For the text-containing cell, return its midpoint in (x, y) coordinate format. 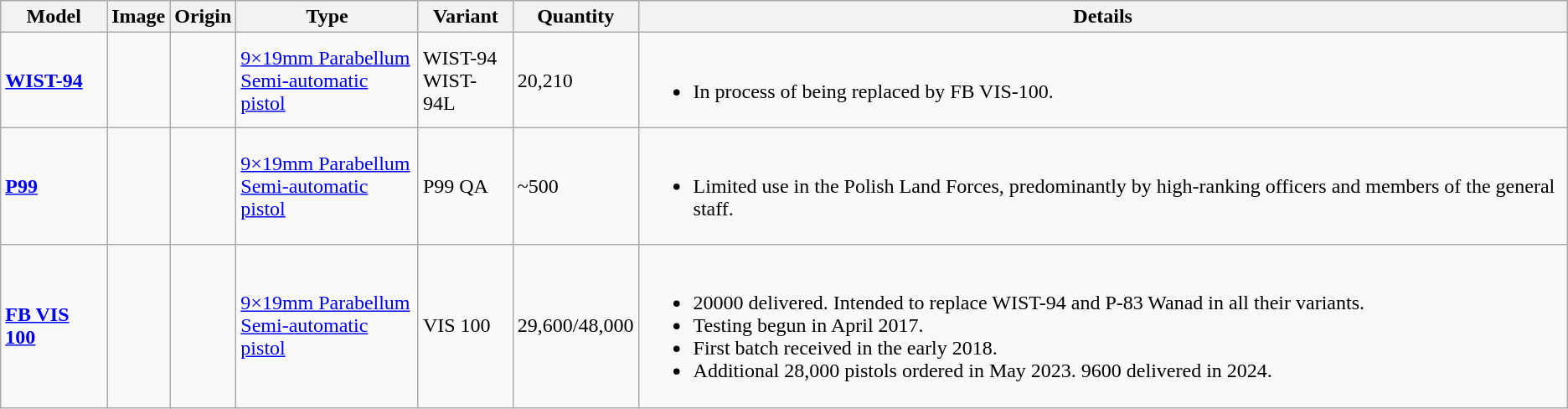
P99 QA (466, 186)
FB VIS 100 (54, 326)
P99 (54, 186)
29,600/48,000 (575, 326)
Model (54, 17)
~500 (575, 186)
20,210 (575, 80)
WIST-94 (54, 80)
Variant (466, 17)
Details (1102, 17)
WIST-94WIST-94L (466, 80)
Origin (203, 17)
Limited use in the Polish Land Forces, predominantly by high-ranking officers and members of the general staff. (1102, 186)
In process of being replaced by FB VIS-100. (1102, 80)
Quantity (575, 17)
Type (328, 17)
Image (139, 17)
VIS 100 (466, 326)
